Scan for the cell matching the given text and deliver its [X, Y] coordinate at center. 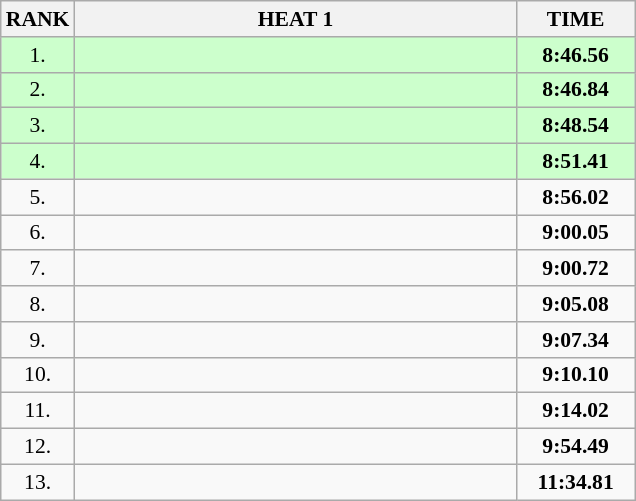
1. [38, 55]
9:00.05 [576, 233]
9. [38, 340]
4. [38, 162]
8:48.54 [576, 126]
7. [38, 269]
9:05.08 [576, 304]
12. [38, 447]
5. [38, 197]
9:00.72 [576, 269]
8:46.84 [576, 90]
13. [38, 482]
8:56.02 [576, 197]
11. [38, 411]
9:07.34 [576, 340]
8. [38, 304]
RANK [38, 19]
9:14.02 [576, 411]
11:34.81 [576, 482]
6. [38, 233]
2. [38, 90]
8:46.56 [576, 55]
9:54.49 [576, 447]
8:51.41 [576, 162]
10. [38, 375]
HEAT 1 [295, 19]
TIME [576, 19]
9:10.10 [576, 375]
3. [38, 126]
